Determine the (x, y) coordinate at the center of the cell enclosing the given text.  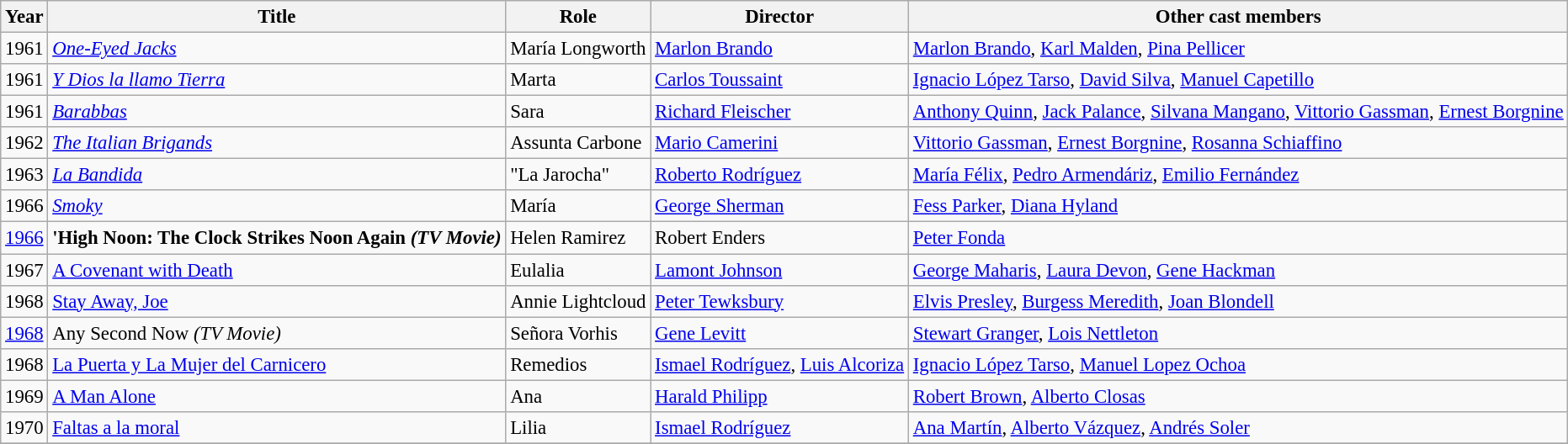
A Covenant with Death (277, 270)
Fess Parker, Diana Hyland (1238, 206)
Role (578, 17)
Assunta Carbone (578, 143)
Peter Fonda (1238, 238)
Marta (578, 80)
Señora Vorhis (578, 333)
María Félix, Pedro Armendáriz, Emilio Fernández (1238, 175)
1963 (24, 175)
Marlon Brando, Karl Malden, Pina Pellicer (1238, 49)
Helen Ramirez (578, 238)
Ismael Rodríguez (779, 428)
George Maharis, Laura Devon, Gene Hackman (1238, 270)
Ana Martín, Alberto Vázquez, Andrés Soler (1238, 428)
Ignacio López Tarso, Manuel Lopez Ochoa (1238, 364)
'High Noon: The Clock Strikes Noon Again (TV Movie) (277, 238)
Annie Lightcloud (578, 301)
Sara (578, 112)
Lamont Johnson (779, 270)
Anthony Quinn, Jack Palance, Silvana Mangano, Vittorio Gassman, Ernest Borgnine (1238, 112)
Peter Tewksbury (779, 301)
Remedios (578, 364)
Barabbas (277, 112)
Robert Brown, Alberto Closas (1238, 396)
A Man Alone (277, 396)
1969 (24, 396)
María Longworth (578, 49)
Richard Fleischer (779, 112)
Mario Camerini (779, 143)
Stay Away, Joe (277, 301)
Lilia (578, 428)
Carlos Toussaint (779, 80)
Any Second Now (TV Movie) (277, 333)
Ana (578, 396)
Director (779, 17)
Vittorio Gassman, Ernest Borgnine, Rosanna Schiaffino (1238, 143)
1962 (24, 143)
Elvis Presley, Burgess Meredith, Joan Blondell (1238, 301)
George Sherman (779, 206)
Robert Enders (779, 238)
Roberto Rodríguez (779, 175)
Marlon Brando (779, 49)
Faltas a la moral (277, 428)
Other cast members (1238, 17)
Y Dios la llamo Tierra (277, 80)
1967 (24, 270)
One-Eyed Jacks (277, 49)
María (578, 206)
Stewart Granger, Lois Nettleton (1238, 333)
La Bandida (277, 175)
La Puerta y La Mujer del Carnicero (277, 364)
Harald Philipp (779, 396)
Eulalia (578, 270)
Ignacio López Tarso, David Silva, Manuel Capetillo (1238, 80)
Ismael Rodríguez, Luis Alcoriza (779, 364)
Title (277, 17)
Smoky (277, 206)
"La Jarocha" (578, 175)
Year (24, 17)
Gene Levitt (779, 333)
The Italian Brigands (277, 143)
1970 (24, 428)
